Provide the (x, y) coordinate of the cell's center where the given text is located.  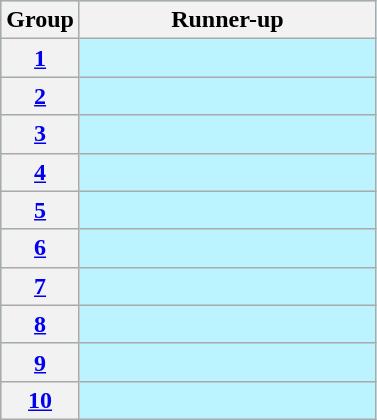
Runner-up (227, 20)
1 (40, 58)
9 (40, 362)
7 (40, 286)
2 (40, 96)
4 (40, 172)
10 (40, 400)
8 (40, 324)
6 (40, 248)
3 (40, 134)
Group (40, 20)
5 (40, 210)
